Find where the given text appears and provide that cell's center as [x, y] coordinate. 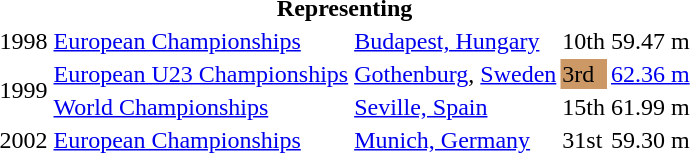
European U23 Championships [201, 74]
15th [584, 107]
Gothenburg, Sweden [456, 74]
Seville, Spain [456, 107]
World Championships [201, 107]
10th [584, 41]
3rd [584, 74]
Budapest, Hungary [456, 41]
European Championships [201, 41]
